Scan for the cell matching the given text and deliver its [x, y] coordinate at center. 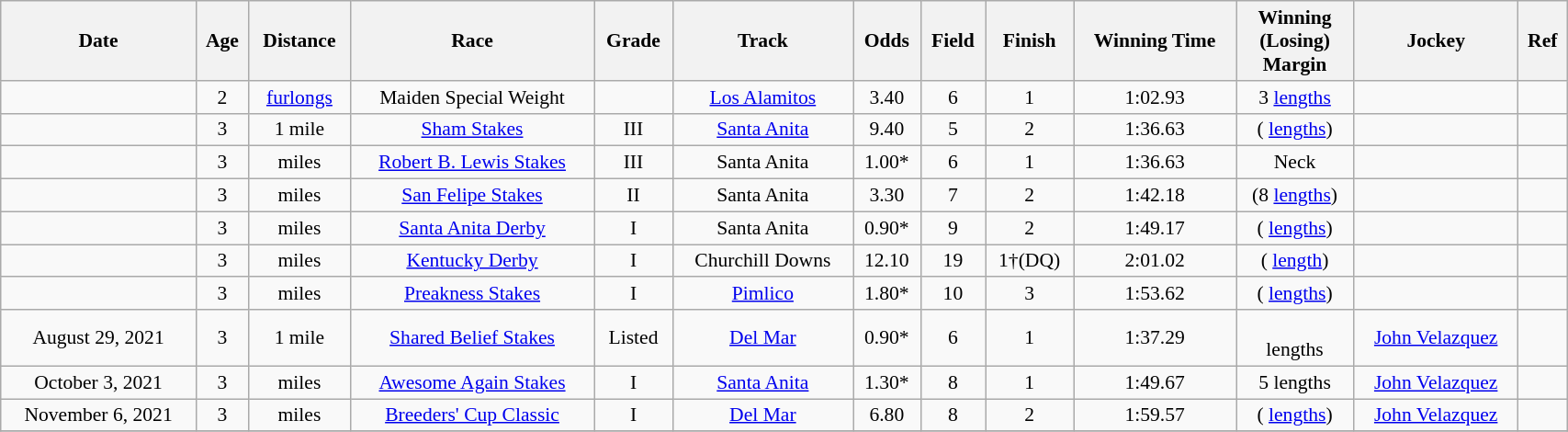
Date [99, 40]
Race [472, 40]
Los Alamitos [762, 97]
November 6, 2021 [99, 415]
( length) [1295, 261]
Finish [1030, 40]
October 3, 2021 [99, 382]
Listed [634, 338]
1:59.57 [1156, 415]
Kentucky Derby [472, 261]
Preakness Stakes [472, 294]
1.00* [886, 163]
II [634, 196]
Odds [886, 40]
1†(DQ) [1030, 261]
1:53.62 [1156, 294]
Maiden Special Weight [472, 97]
(8 lengths) [1295, 196]
5 lengths [1295, 382]
Winning(Losing)Margin [1295, 40]
5 [953, 130]
Field [953, 40]
3.30 [886, 196]
12.10 [886, 261]
9.40 [886, 130]
Jockey [1435, 40]
Age [222, 40]
1:49.17 [1156, 228]
Santa Anita Derby [472, 228]
Neck [1295, 163]
Shared Belief Stakes [472, 338]
Sham Stakes [472, 130]
1:37.29 [1156, 338]
10 [953, 294]
1.30* [886, 382]
6.80 [886, 415]
Robert B. Lewis Stakes [472, 163]
Pimlico [762, 294]
1.80* [886, 294]
August 29, 2021 [99, 338]
3 lengths [1295, 97]
Ref [1543, 40]
9 [953, 228]
3.40 [886, 97]
7 [953, 196]
lengths [1295, 338]
Churchill Downs [762, 261]
Awesome Again Stakes [472, 382]
Breeders' Cup Classic [472, 415]
Track [762, 40]
Distance [299, 40]
1:02.93 [1156, 97]
furlongs [299, 97]
1:42.18 [1156, 196]
San Felipe Stakes [472, 196]
1:49.67 [1156, 382]
19 [953, 261]
Winning Time [1156, 40]
2:01.02 [1156, 261]
Grade [634, 40]
